Provide the [x, y] coordinate of the cell's center where the given text is located.  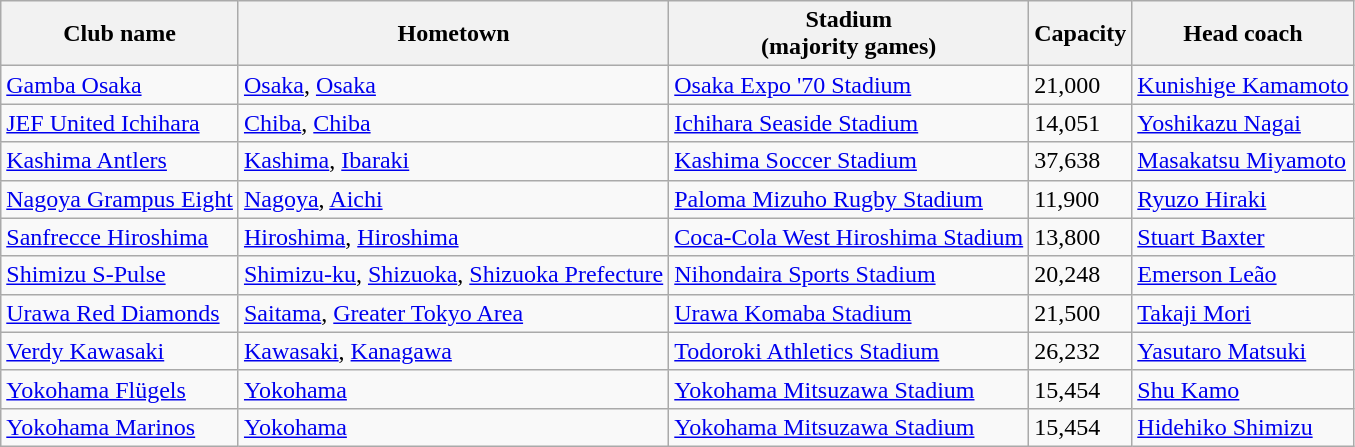
14,051 [1080, 123]
Yokohama Flügels [120, 389]
Osaka Expo '70 Stadium [849, 85]
Gamba Osaka [120, 85]
Club name [120, 34]
Emerson Leão [1243, 275]
Todoroki Athletics Stadium [849, 351]
Paloma Mizuho Rugby Stadium [849, 199]
Nagoya Grampus Eight [120, 199]
Masakatsu Miyamoto [1243, 161]
11,900 [1080, 199]
Sanfrecce Hiroshima [120, 237]
Stadium (majority games) [849, 34]
26,232 [1080, 351]
Nihondaira Sports Stadium [849, 275]
Kashima Soccer Stadium [849, 161]
20,248 [1080, 275]
Yoshikazu Nagai [1243, 123]
Head coach [1243, 34]
Shimizu S-Pulse [120, 275]
Nagoya, Aichi [453, 199]
Shimizu-ku, Shizuoka, Shizuoka Prefecture [453, 275]
13,800 [1080, 237]
Takaji Mori [1243, 313]
Capacity [1080, 34]
Shu Kamo [1243, 389]
Verdy Kawasaki [120, 351]
Ichihara Seaside Stadium [849, 123]
Yasutaro Matsuki [1243, 351]
Stuart Baxter [1243, 237]
37,638 [1080, 161]
Osaka, Osaka [453, 85]
Urawa Red Diamonds [120, 313]
Hiroshima, Hiroshima [453, 237]
Kawasaki, Kanagawa [453, 351]
Kashima Antlers [120, 161]
Coca-Cola West Hiroshima Stadium [849, 237]
Saitama, Greater Tokyo Area [453, 313]
JEF United Ichihara [120, 123]
Chiba, Chiba [453, 123]
Kunishige Kamamoto [1243, 85]
Hidehiko Shimizu [1243, 427]
Hometown [453, 34]
21,000 [1080, 85]
Urawa Komaba Stadium [849, 313]
Yokohama Marinos [120, 427]
Kashima, Ibaraki [453, 161]
Ryuzo Hiraki [1243, 199]
21,500 [1080, 313]
